Detect which cell encompasses the target text, then output its (X, Y) center coordinate. 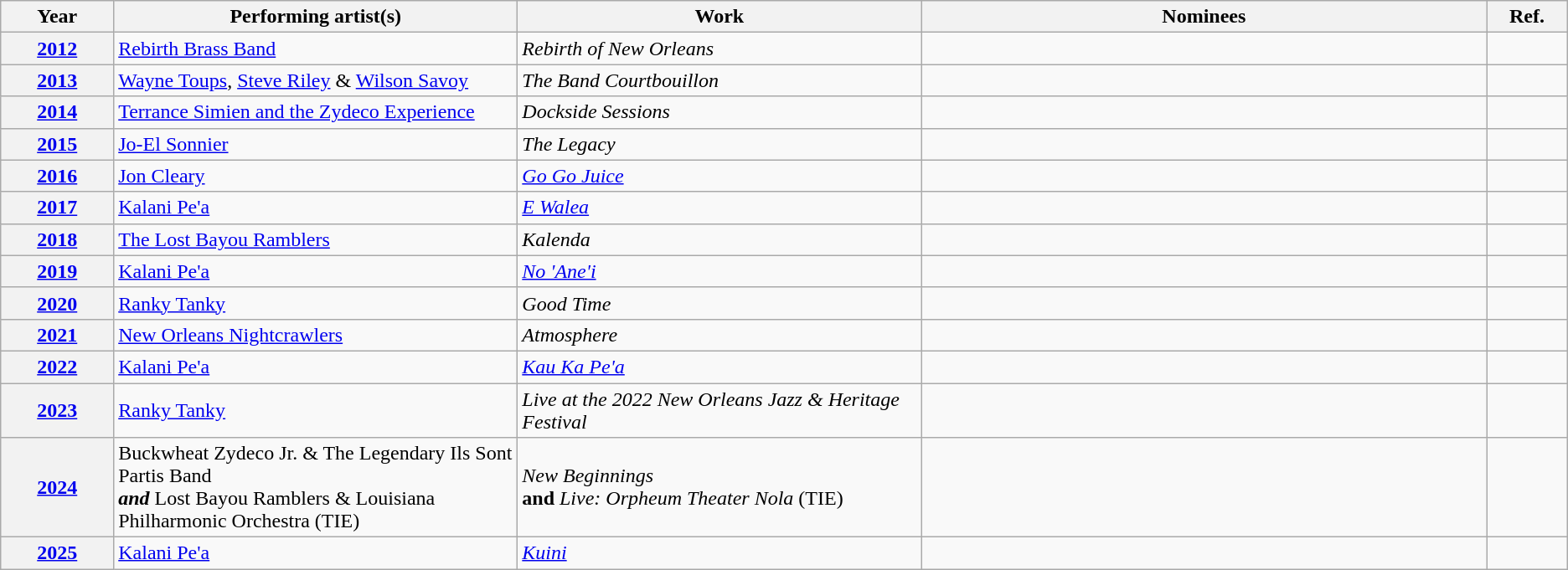
Work (720, 17)
The Legacy (720, 144)
The Lost Bayou Ramblers (316, 239)
Jo-El Sonnier (316, 144)
Jon Cleary (316, 176)
The Band Courtbouillon (720, 80)
2023 (57, 410)
E Walea (720, 208)
Good Time (720, 303)
Terrance Simien and the Zydeco Experience (316, 112)
2019 (57, 271)
2018 (57, 239)
Kau Ka Pe'a (720, 367)
Buckwheat Zydeco Jr. & The Legendary Ils Sont Partis Bandand Lost Bayou Ramblers & Louisiana Philharmonic Orchestra (TIE) (316, 487)
Live at the 2022 New Orleans Jazz & Heritage Festival (720, 410)
Year (57, 17)
2021 (57, 335)
Kalenda (720, 239)
Rebirth of New Orleans (720, 49)
No 'Ane'i (720, 271)
2020 (57, 303)
Performing artist(s) (316, 17)
Wayne Toups, Steve Riley & Wilson Savoy (316, 80)
New Orleans Nightcrawlers (316, 335)
2012 (57, 49)
New Beginningsand Live: Orpheum Theater Nola (TIE) (720, 487)
Rebirth Brass Band (316, 49)
Go Go Juice (720, 176)
2015 (57, 144)
Ref. (1527, 17)
2014 (57, 112)
2025 (57, 553)
2017 (57, 208)
Nominees (1204, 17)
Kuini (720, 553)
2016 (57, 176)
2022 (57, 367)
Atmosphere (720, 335)
Dockside Sessions (720, 112)
2024 (57, 487)
2013 (57, 80)
